Pinpoint the cell where the given text exists, returning its [X, Y] midpoint coordinate. 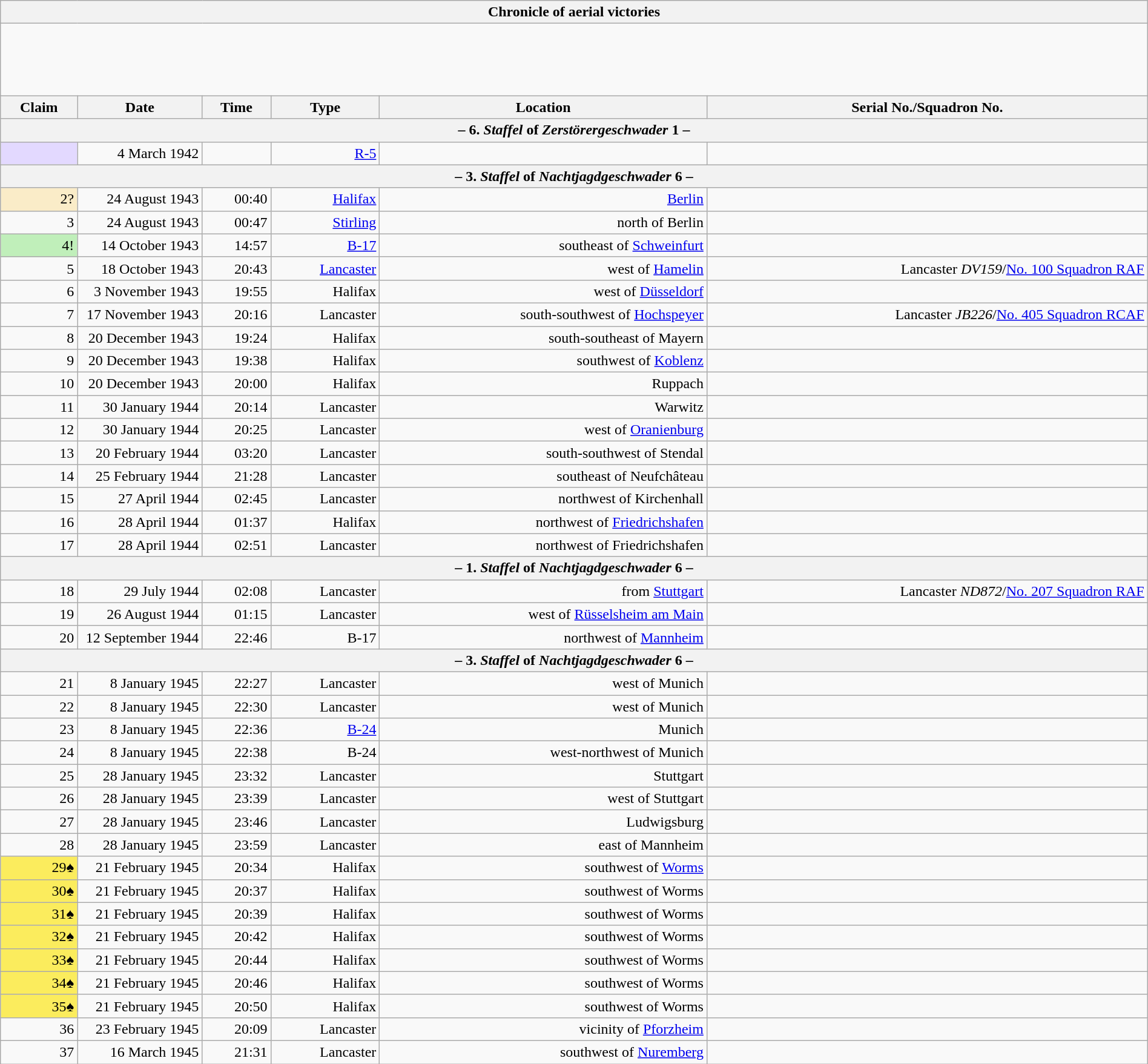
02:51 [236, 545]
20:34 [236, 868]
17 November 1943 [140, 314]
north of Berlin [544, 222]
23 February 1945 [140, 1029]
25 February 1944 [140, 476]
west of Düsseldorf [544, 291]
Warwitz [544, 407]
25 [39, 776]
28 [39, 845]
01:15 [236, 614]
Ludwigsburg [544, 822]
19:24 [236, 337]
west of Oranienburg [544, 430]
Claim [39, 107]
20:25 [236, 430]
Time [236, 107]
21:31 [236, 1052]
37 [39, 1052]
20:37 [236, 891]
23:39 [236, 799]
Berlin [544, 199]
23 [39, 730]
14 [39, 476]
20:50 [236, 1006]
Munich [544, 730]
2? [39, 199]
18 October 1943 [140, 268]
20:43 [236, 268]
26 August 1944 [140, 614]
Type [325, 107]
15 [39, 499]
12 September 1944 [140, 637]
22:36 [236, 730]
16 [39, 522]
20:09 [236, 1029]
22:46 [236, 637]
33♠ [39, 960]
00:47 [236, 222]
20:00 [236, 384]
14 October 1943 [140, 245]
Serial No./Squadron No. [927, 107]
32♠ [39, 937]
19:38 [236, 361]
southwest of Nuremberg [544, 1052]
west-northwest of Munich [544, 753]
5 [39, 268]
13 [39, 453]
Chronicle of aerial victories [574, 12]
36 [39, 1029]
23:32 [236, 776]
– 6. Staffel of Zerstörergeschwader 1 – [574, 130]
southeast of Neufchâteau [544, 476]
northwest of Kirchenhall [544, 499]
20 [39, 637]
17 [39, 545]
21 [39, 683]
19 [39, 614]
02:45 [236, 499]
10 [39, 384]
20:46 [236, 983]
16 March 1945 [140, 1052]
19:55 [236, 291]
18 [39, 591]
– 1. Staffel of Nachtjagdgeschwader 6 – [574, 568]
8 [39, 337]
23:59 [236, 845]
from Stuttgart [544, 591]
Ruppach [544, 384]
12 [39, 430]
Lancaster ND872/No. 207 Squadron RAF [927, 591]
22 [39, 707]
4! [39, 245]
south-southwest of Stendal [544, 453]
02:08 [236, 591]
35♠ [39, 1006]
21:28 [236, 476]
Date [140, 107]
22:27 [236, 683]
24 [39, 753]
22:30 [236, 707]
29♠ [39, 868]
Stirling [325, 222]
4 March 1942 [140, 153]
29 July 1944 [140, 591]
south-southwest of Hochspeyer [544, 314]
14:57 [236, 245]
20:16 [236, 314]
20:14 [236, 407]
west of Rüsselsheim am Main [544, 614]
20:39 [236, 914]
Stuttgart [544, 776]
Location [544, 107]
R-5 [325, 153]
22:38 [236, 753]
9 [39, 361]
northwest of Mannheim [544, 637]
20:42 [236, 937]
27 [39, 822]
west of Hamelin [544, 268]
30♠ [39, 891]
26 [39, 799]
southwest of Koblenz [544, 361]
11 [39, 407]
23:46 [236, 822]
31♠ [39, 914]
6 [39, 291]
20 February 1944 [140, 453]
3 November 1943 [140, 291]
southeast of Schweinfurt [544, 245]
west of Stuttgart [544, 799]
east of Mannheim [544, 845]
7 [39, 314]
00:40 [236, 199]
34♠ [39, 983]
27 April 1944 [140, 499]
03:20 [236, 453]
01:37 [236, 522]
Lancaster DV159/No. 100 Squadron RAF [927, 268]
20:44 [236, 960]
south-southeast of Mayern [544, 337]
3 [39, 222]
vicinity of Pforzheim [544, 1029]
Lancaster JB226/No. 405 Squadron RCAF [927, 314]
